For the text-containing cell, return its midpoint in (x, y) coordinate format. 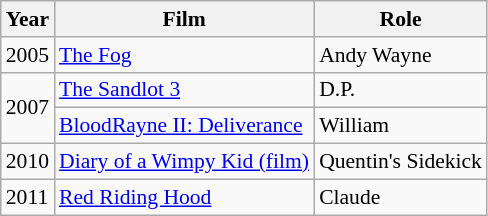
2007 (28, 108)
William (400, 126)
2005 (28, 55)
Quentin's Sidekick (400, 162)
The Sandlot 3 (184, 90)
Diary of a Wimpy Kid (film) (184, 162)
Andy Wayne (400, 55)
D.P. (400, 90)
2011 (28, 197)
Red Riding Hood (184, 197)
2010 (28, 162)
Year (28, 19)
Film (184, 19)
BloodRayne II: Deliverance (184, 126)
The Fog (184, 55)
Claude (400, 197)
Role (400, 19)
